Identify which cell holds the provided text, then report its [X, Y] central coordinate. 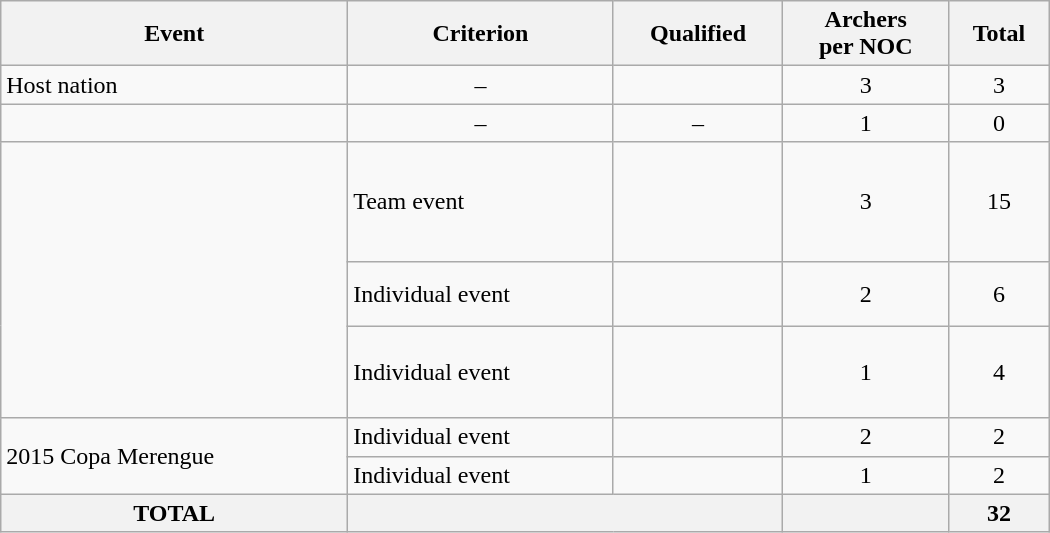
Total [1000, 34]
0 [1000, 123]
Team event [481, 202]
32 [1000, 513]
15 [1000, 202]
4 [1000, 372]
Qualified [698, 34]
TOTAL [174, 513]
6 [1000, 294]
Archers per NOC [866, 34]
Host nation [174, 85]
2015 Copa Merengue [174, 456]
Event [174, 34]
Criterion [481, 34]
